Provide the [X, Y] coordinate of the cell's center where the given text is located.  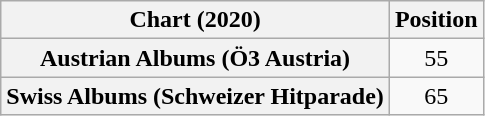
Position [436, 20]
65 [436, 96]
Chart (2020) [196, 20]
Swiss Albums (Schweizer Hitparade) [196, 96]
55 [436, 58]
Austrian Albums (Ö3 Austria) [196, 58]
